Provide the (x, y) coordinate of the cell's center where the given text is located.  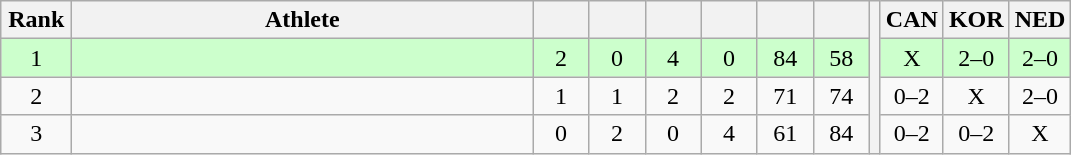
74 (841, 96)
71 (785, 96)
61 (785, 134)
KOR (976, 20)
NED (1040, 20)
3 (36, 134)
58 (841, 58)
Athlete (302, 20)
CAN (912, 20)
Rank (36, 20)
